Scan for the cell matching the given text and deliver its (x, y) coordinate at center. 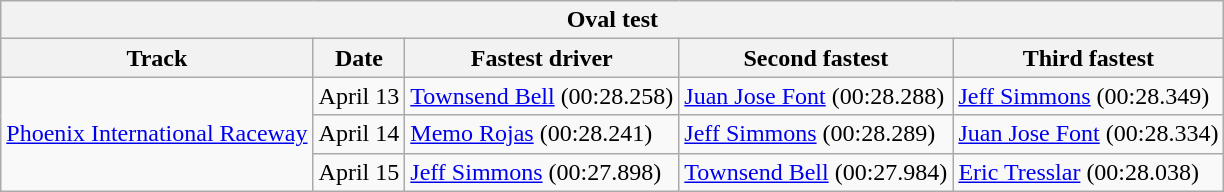
April 14 (359, 134)
Eric Tresslar (00:28.038) (1088, 172)
Townsend Bell (00:27.984) (816, 172)
Memo Rojas (00:28.241) (542, 134)
Phoenix International Raceway (157, 134)
Jeff Simmons (00:28.289) (816, 134)
Jeff Simmons (00:27.898) (542, 172)
April 15 (359, 172)
Juan Jose Font (00:28.334) (1088, 134)
Third fastest (1088, 58)
Second fastest (816, 58)
Jeff Simmons (00:28.349) (1088, 96)
Track (157, 58)
April 13 (359, 96)
Fastest driver (542, 58)
Oval test (612, 20)
Juan Jose Font (00:28.288) (816, 96)
Date (359, 58)
Townsend Bell (00:28.258) (542, 96)
